Output the [x, y] coordinate of the center of the cell containing the given text.  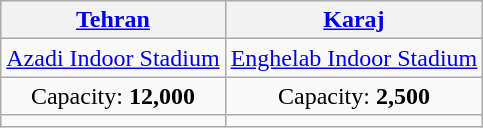
Tehran [113, 20]
Enghelab Indoor Stadium [354, 58]
Capacity: 12,000 [113, 96]
Karaj [354, 20]
Azadi Indoor Stadium [113, 58]
Capacity: 2,500 [354, 96]
